Pinpoint the cell where the given text exists, returning its [x, y] midpoint coordinate. 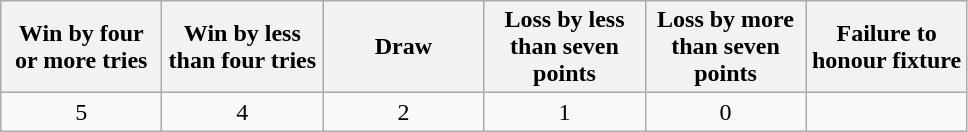
4 [242, 112]
Failure to honour fixture [886, 47]
Win by less than four tries [242, 47]
2 [404, 112]
0 [726, 112]
1 [564, 112]
Draw [404, 47]
Loss by more than seven points [726, 47]
Win by four or more tries [82, 47]
Loss by less than seven points [564, 47]
5 [82, 112]
